Return the (X, Y) coordinate for the center point of the cell that contains the specified text.  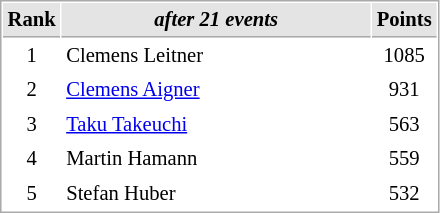
532 (404, 194)
Taku Takeuchi (216, 124)
Clemens Leitner (216, 56)
4 (32, 158)
563 (404, 124)
2 (32, 90)
after 21 events (216, 20)
931 (404, 90)
Rank (32, 20)
5 (32, 194)
Stefan Huber (216, 194)
559 (404, 158)
Points (404, 20)
Martin Hamann (216, 158)
1 (32, 56)
Clemens Aigner (216, 90)
3 (32, 124)
1085 (404, 56)
